Extract the [x, y] coordinate from the center of the cell holding the provided text.  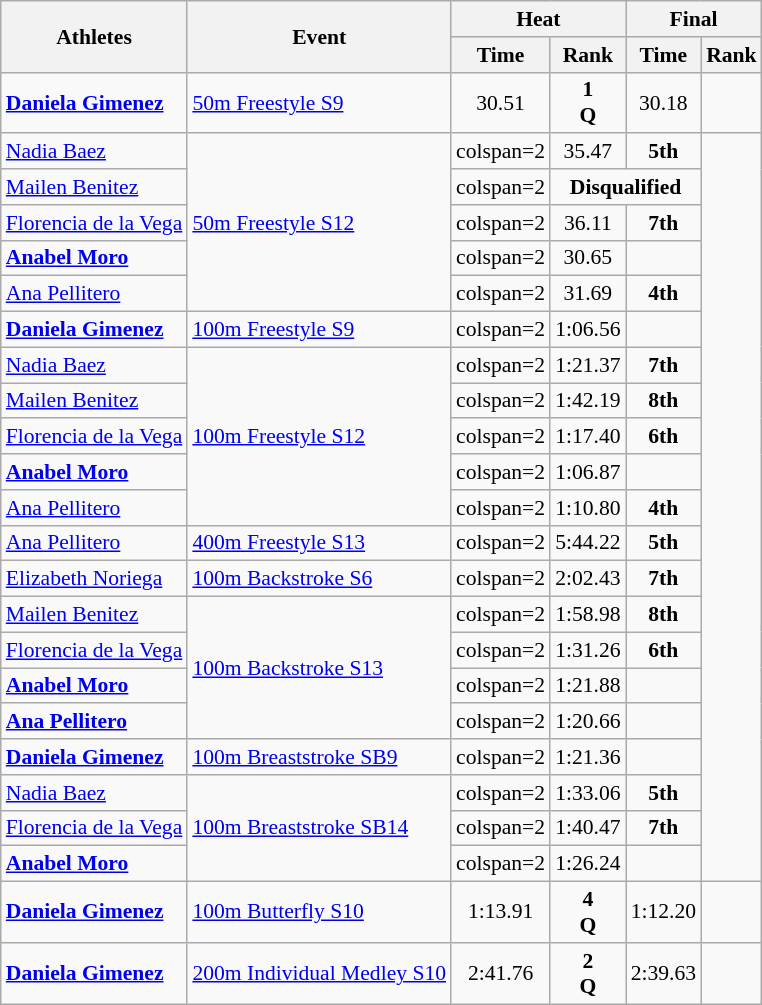
2:39.63 [664, 974]
2:41.76 [500, 974]
1:10.80 [588, 508]
200m Individual Medley S10 [319, 974]
100m Backstroke S6 [319, 579]
1:12.20 [664, 912]
100m Butterfly S10 [319, 912]
36.11 [588, 223]
50m Freestyle S12 [319, 223]
1:20.66 [588, 722]
35.47 [588, 152]
100m Breaststroke SB9 [319, 757]
30.18 [664, 102]
Athletes [94, 36]
50m Freestyle S9 [319, 102]
1Q [588, 102]
Elizabeth Noriega [94, 579]
1:40.47 [588, 828]
1:21.88 [588, 686]
1:13.91 [500, 912]
100m Breaststroke SB14 [319, 828]
30.65 [588, 258]
1:26.24 [588, 864]
400m Freestyle S13 [319, 543]
100m Freestyle S12 [319, 436]
1:42.19 [588, 401]
1:17.40 [588, 437]
100m Backstroke S13 [319, 668]
1:58.98 [588, 615]
2Q [588, 974]
5:44.22 [588, 543]
4Q [588, 912]
2:02.43 [588, 579]
Heat [538, 19]
Final [694, 19]
Event [319, 36]
30.51 [500, 102]
1:06.87 [588, 472]
1:21.36 [588, 757]
100m Freestyle S9 [319, 330]
31.69 [588, 294]
1:31.26 [588, 650]
1:21.37 [588, 365]
1:33.06 [588, 793]
Disqualified [626, 187]
1:06.56 [588, 330]
